Capture the cell that displays the provided text and extract its [X, Y] central coordinate. 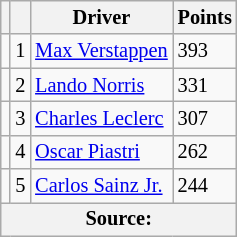
262 [205, 152]
4 [20, 152]
1 [20, 51]
Source: [119, 219]
2 [20, 85]
331 [205, 85]
244 [205, 186]
Driver [101, 17]
Points [205, 17]
3 [20, 118]
5 [20, 186]
Charles Leclerc [101, 118]
Carlos Sainz Jr. [101, 186]
307 [205, 118]
Lando Norris [101, 85]
Max Verstappen [101, 51]
Oscar Piastri [101, 152]
393 [205, 51]
